Locate the cell with the specified text and output its (X, Y) center coordinate. 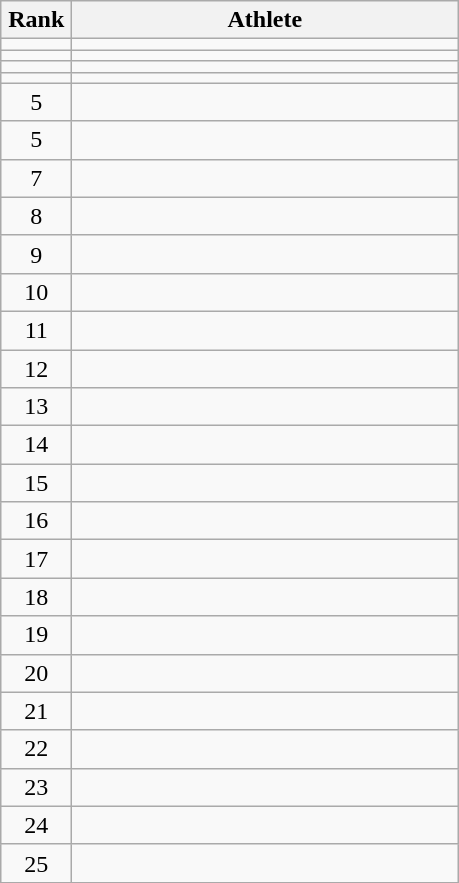
22 (36, 749)
10 (36, 292)
19 (36, 635)
Rank (36, 20)
25 (36, 863)
16 (36, 521)
11 (36, 330)
20 (36, 673)
8 (36, 216)
23 (36, 787)
12 (36, 369)
17 (36, 559)
Athlete (265, 20)
21 (36, 711)
15 (36, 483)
9 (36, 254)
14 (36, 445)
24 (36, 825)
13 (36, 407)
7 (36, 178)
18 (36, 597)
